Capture the cell that displays the provided text and extract its (x, y) central coordinate. 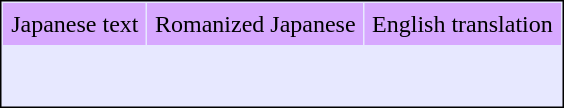
Japanese text (75, 24)
Romanized Japanese (256, 24)
English translation (463, 24)
